Pinpoint the cell where the given text exists, returning its [x, y] midpoint coordinate. 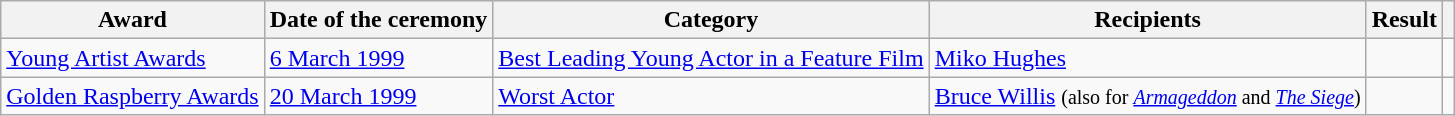
Award [132, 20]
20 March 1999 [378, 96]
6 March 1999 [378, 58]
Category [711, 20]
Miko Hughes [1148, 58]
Golden Raspberry Awards [132, 96]
Recipients [1148, 20]
Bruce Willis (also for Armageddon and The Siege) [1148, 96]
Result [1404, 20]
Date of the ceremony [378, 20]
Worst Actor [711, 96]
Best Leading Young Actor in a Feature Film [711, 58]
Young Artist Awards [132, 58]
